For the text-containing cell, return its midpoint in [x, y] coordinate format. 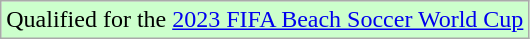
Qualified for the 2023 FIFA Beach Soccer World Cup [265, 20]
